Determine the [X, Y] coordinate at the center of the cell enclosing the given text.  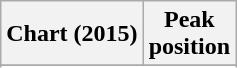
Peakposition [189, 34]
Chart (2015) [72, 34]
